Detect which cell encompasses the target text, then output its (x, y) center coordinate. 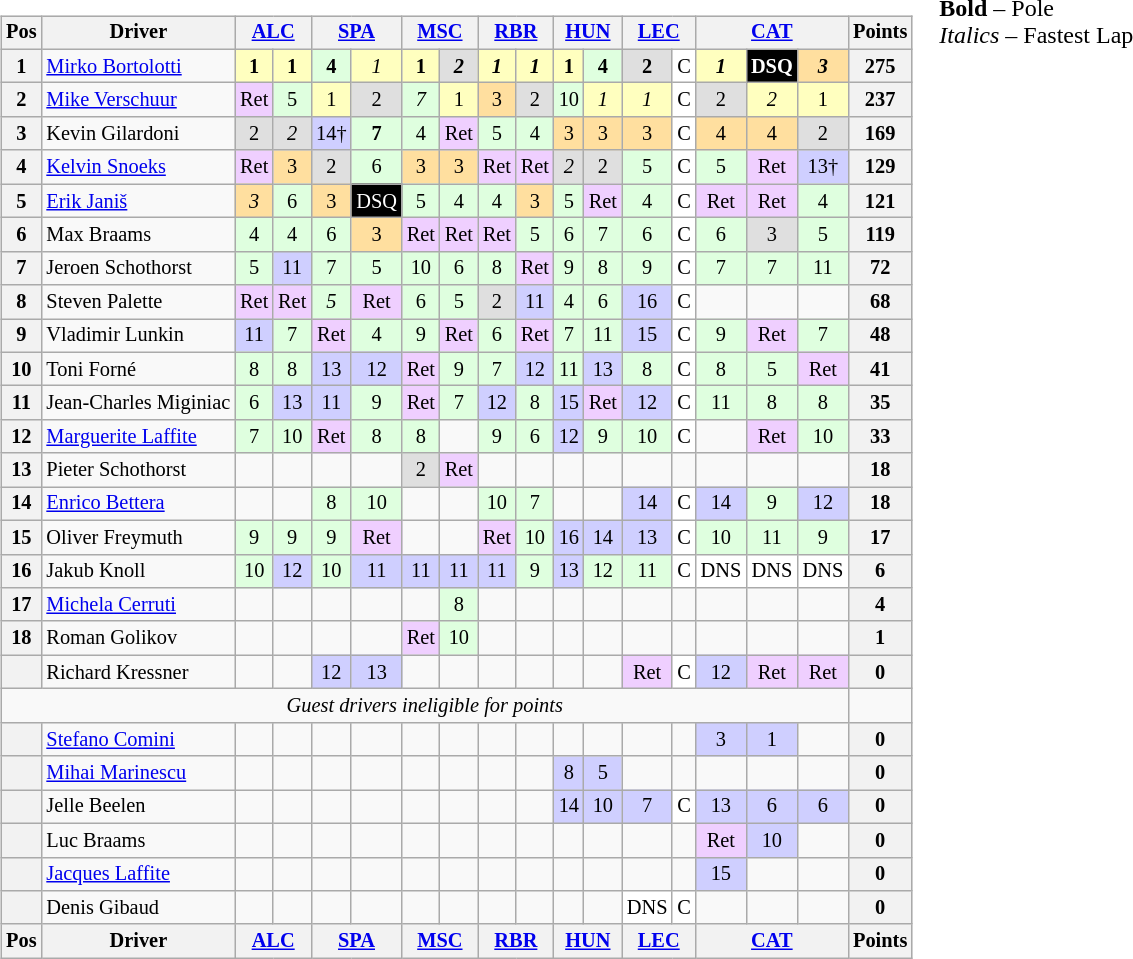
Max Braams (138, 235)
Mike Verschuur (138, 100)
129 (880, 167)
68 (880, 302)
Kelvin Snoeks (138, 167)
48 (880, 336)
Roman Golikov (138, 638)
Denis Gibaud (138, 908)
Mirko Bortolotti (138, 66)
237 (880, 100)
Richard Kressner (138, 672)
Guest drivers ineligible for points (424, 706)
Pieter Schothorst (138, 470)
33 (880, 437)
Vladimir Lunkin (138, 336)
13† (823, 167)
Michela Cerruti (138, 605)
Oliver Freymuth (138, 537)
Erik Janiš (138, 201)
Steven Palette (138, 302)
Luc Braams (138, 840)
121 (880, 201)
Toni Forné (138, 369)
41 (880, 369)
Jakub Knoll (138, 571)
Jean-Charles Miginiac (138, 403)
169 (880, 134)
35 (880, 403)
14† (331, 134)
Jelle Beelen (138, 807)
Enrico Bettera (138, 504)
Jacques Laffite (138, 874)
275 (880, 66)
Jeroen Schothorst (138, 268)
Mihai Marinescu (138, 773)
119 (880, 235)
Kevin Gilardoni (138, 134)
Stefano Comini (138, 739)
Marguerite Laffite (138, 437)
72 (880, 268)
